Capture the cell that displays the provided text and extract its (x, y) central coordinate. 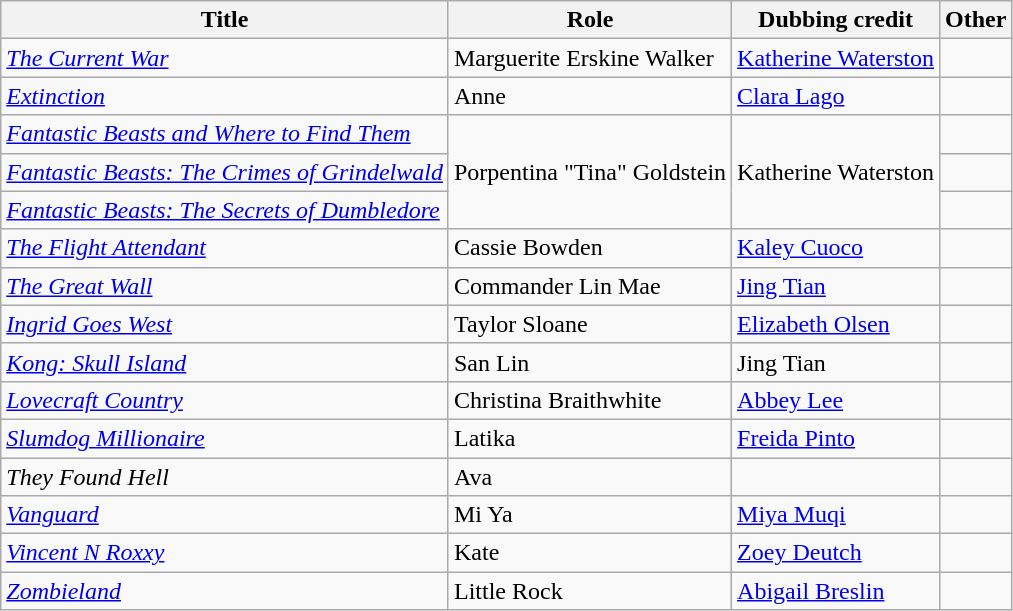
Ingrid Goes West (225, 324)
Elizabeth Olsen (836, 324)
Kate (590, 553)
Kong: Skull Island (225, 362)
Dubbing credit (836, 20)
Commander Lin Mae (590, 286)
Anne (590, 96)
Porpentina "Tina" Goldstein (590, 172)
Clara Lago (836, 96)
Slumdog Millionaire (225, 438)
Christina Braithwhite (590, 400)
The Current War (225, 58)
Role (590, 20)
Vincent N Roxxy (225, 553)
Freida Pinto (836, 438)
Kaley Cuoco (836, 248)
Abigail Breslin (836, 591)
San Lin (590, 362)
Zombieland (225, 591)
Zoey Deutch (836, 553)
Vanguard (225, 515)
Miya Muqi (836, 515)
Other (976, 20)
Little Rock (590, 591)
Extinction (225, 96)
Lovecraft Country (225, 400)
Abbey Lee (836, 400)
Cassie Bowden (590, 248)
Fantastic Beasts: The Secrets of Dumbledore (225, 210)
Title (225, 20)
Marguerite Erskine Walker (590, 58)
Fantastic Beasts: The Crimes of Grindelwald (225, 172)
Fantastic Beasts and Where to Find Them (225, 134)
The Great Wall (225, 286)
Mi Ya (590, 515)
The Flight Attendant (225, 248)
Latika (590, 438)
Taylor Sloane (590, 324)
Ava (590, 477)
They Found Hell (225, 477)
